Capture the cell that displays the provided text and extract its [x, y] central coordinate. 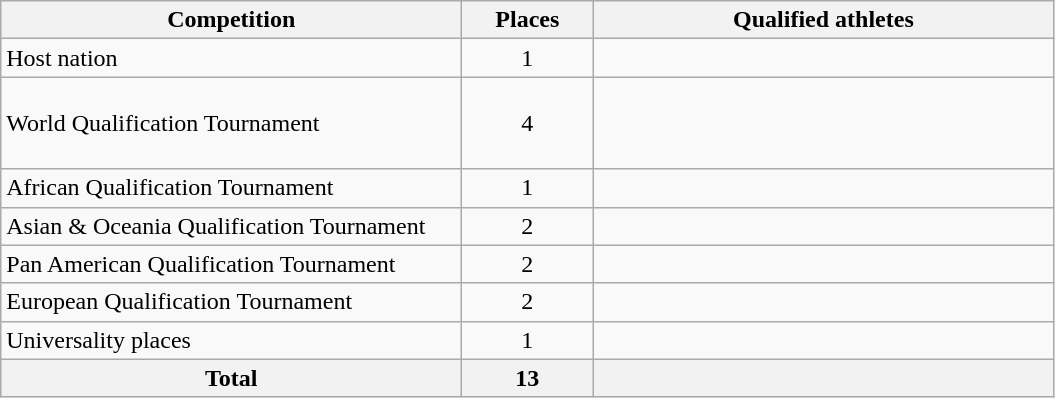
Pan American Qualification Tournament [232, 264]
Host nation [232, 58]
4 [528, 123]
Total [232, 378]
13 [528, 378]
Universality places [232, 340]
European Qualification Tournament [232, 302]
African Qualification Tournament [232, 188]
World Qualification Tournament [232, 123]
Competition [232, 20]
Places [528, 20]
Qualified athletes [824, 20]
Asian & Oceania Qualification Tournament [232, 226]
